Scan for the cell matching the given text and deliver its (X, Y) coordinate at center. 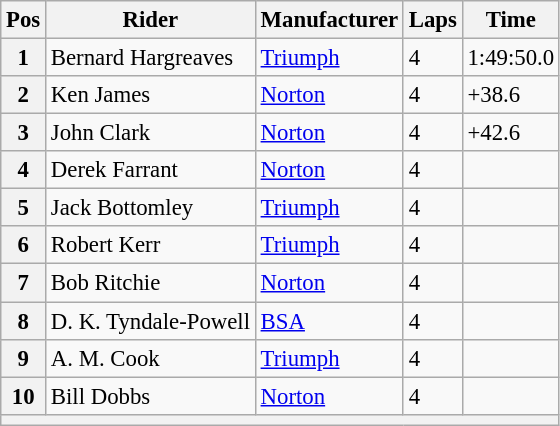
1:49:50.0 (510, 58)
Time (510, 20)
Laps (432, 20)
Derek Farrant (151, 170)
BSA (329, 321)
A. M. Cook (151, 358)
Manufacturer (329, 20)
Jack Bottomley (151, 208)
3 (24, 133)
8 (24, 321)
Ken James (151, 95)
2 (24, 95)
D. K. Tyndale-Powell (151, 321)
5 (24, 208)
John Clark (151, 133)
7 (24, 283)
Bill Dobbs (151, 396)
+42.6 (510, 133)
10 (24, 396)
Bernard Hargreaves (151, 58)
9 (24, 358)
+38.6 (510, 95)
Robert Kerr (151, 245)
1 (24, 58)
6 (24, 245)
Rider (151, 20)
Bob Ritchie (151, 283)
Pos (24, 20)
